From the cell containing the given text, extract its center point as (x, y) coordinate. 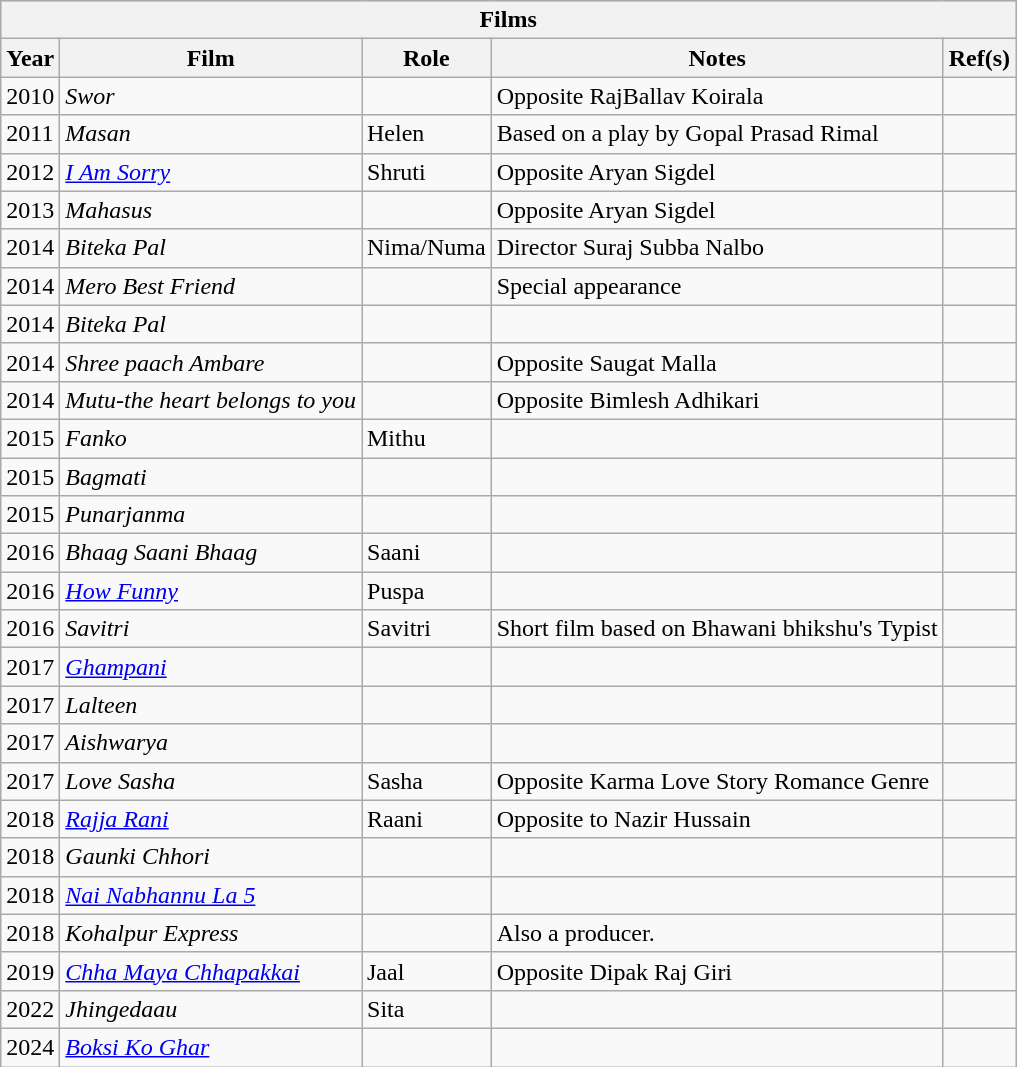
Opposite Saugat Malla (717, 362)
Shruti (427, 172)
Role (427, 58)
Mithu (427, 438)
Rajja Rani (211, 819)
Notes (717, 58)
Lalteen (211, 705)
Opposite to Nazir Hussain (717, 819)
Boksi Ko Ghar (211, 1047)
2012 (30, 172)
Special appearance (717, 286)
Bhaag Saani Bhaag (211, 553)
Ghampani (211, 667)
Nai Nabhannu La 5 (211, 895)
2011 (30, 134)
Jhingedaau (211, 1009)
Mutu-the heart belongs to you (211, 400)
Bagmati (211, 477)
Short film based on Bhawani bhikshu's Typist (717, 629)
Saani (427, 553)
Nima/Numa (427, 248)
Opposite RajBallav Koirala (717, 96)
Opposite Dipak Raj Giri (717, 971)
2024 (30, 1047)
Sita (427, 1009)
Punarjanma (211, 515)
How Funny (211, 591)
Raani (427, 819)
Masan (211, 134)
Based on a play by Gopal Prasad Rimal (717, 134)
Director Suraj Subba Nalbo (717, 248)
I Am Sorry (211, 172)
Swor (211, 96)
Film (211, 58)
Opposite Bimlesh Adhikari (717, 400)
Year (30, 58)
Love Sasha (211, 781)
Chha Maya Chhapakkai (211, 971)
Puspa (427, 591)
Shree paach Ambare (211, 362)
Helen (427, 134)
Gaunki Chhori (211, 857)
Mahasus (211, 210)
2022 (30, 1009)
2010 (30, 96)
Aishwarya (211, 743)
Fanko (211, 438)
Kohalpur Express (211, 933)
Sasha (427, 781)
Films (508, 20)
Mero Best Friend (211, 286)
Opposite Karma Love Story Romance Genre (717, 781)
Ref(s) (979, 58)
Jaal (427, 971)
2019 (30, 971)
2013 (30, 210)
Also a producer. (717, 933)
